Provide the (x, y) coordinate of the cell's center where the given text is located.  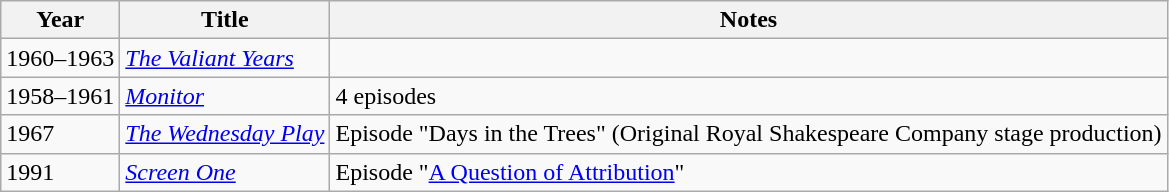
Episode "Days in the Trees" (Original Royal Shakespeare Company stage production) (748, 134)
Notes (748, 20)
The Wednesday Play (225, 134)
Screen One (225, 172)
1967 (60, 134)
1960–1963 (60, 58)
The Valiant Years (225, 58)
4 episodes (748, 96)
1958–1961 (60, 96)
1991 (60, 172)
Episode "A Question of Attribution" (748, 172)
Year (60, 20)
Monitor (225, 96)
Title (225, 20)
